Identify which cell holds the provided text, then report its (X, Y) central coordinate. 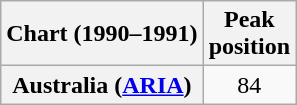
Australia (ARIA) (102, 85)
Peakposition (249, 34)
84 (249, 85)
Chart (1990–1991) (102, 34)
